From the cell containing the given text, extract its center point as (x, y) coordinate. 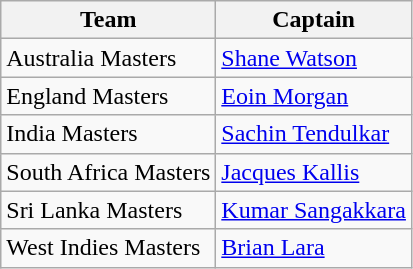
Kumar Sangakkara (314, 210)
Australia Masters (108, 58)
South Africa Masters (108, 172)
Eoin Morgan (314, 96)
Jacques Kallis (314, 172)
England Masters (108, 96)
India Masters (108, 134)
Sri Lanka Masters (108, 210)
Captain (314, 20)
Shane Watson (314, 58)
West Indies Masters (108, 248)
Team (108, 20)
Brian Lara (314, 248)
Sachin Tendulkar (314, 134)
